Detect which cell encompasses the target text, then output its [x, y] center coordinate. 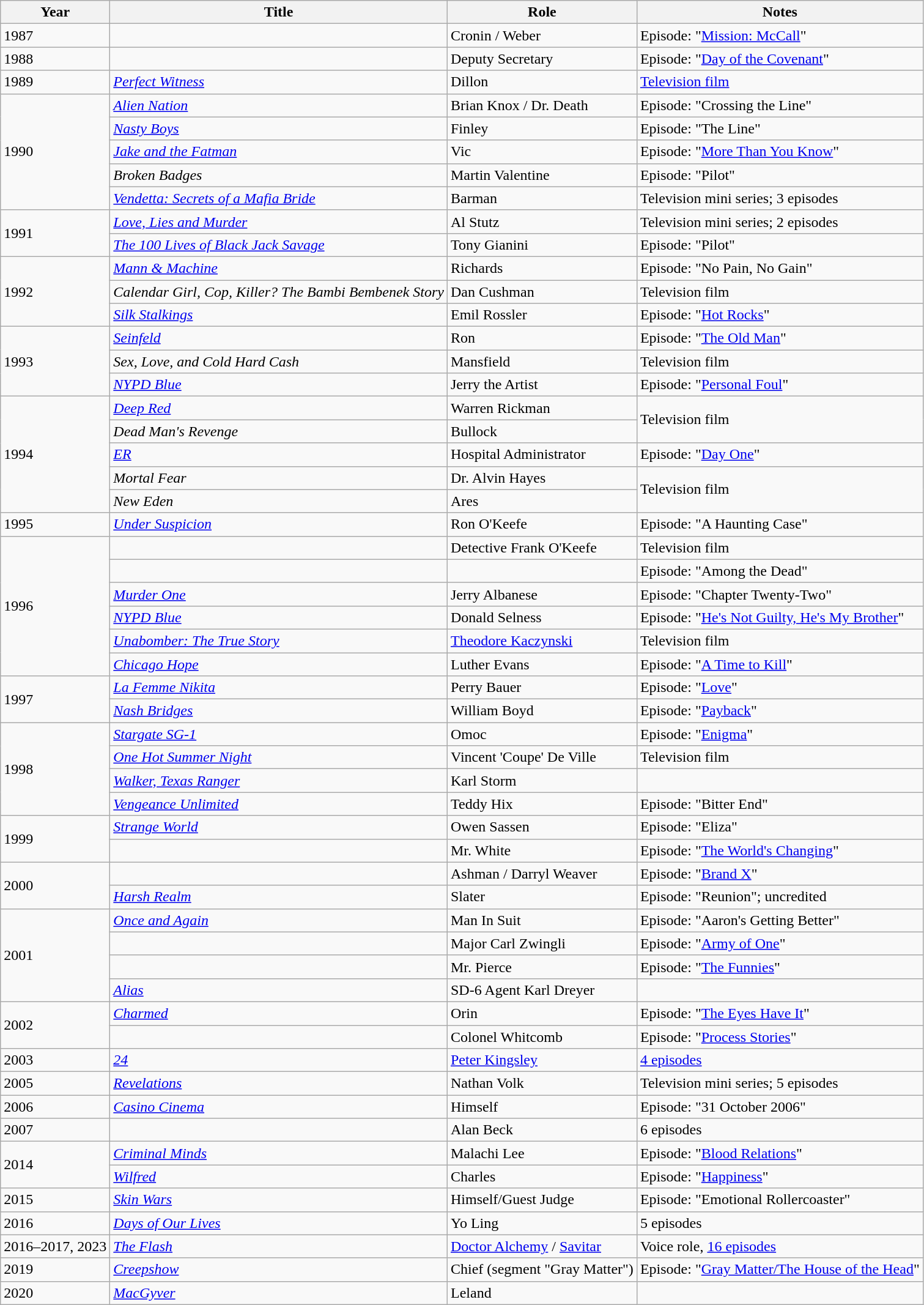
Broken Badges [279, 175]
Major Carl Zwingli [542, 943]
Charles [542, 1177]
Vincent 'Coupe' De Ville [542, 757]
Episode: "Among the Dead" [780, 571]
Walker, Texas Ranger [279, 781]
Ron O'Keefe [542, 524]
Episode: "Blood Relations" [780, 1153]
Skin Wars [279, 1200]
4 episodes [780, 1060]
Days of Our Lives [279, 1223]
Donald Selness [542, 617]
Peter Kingsley [542, 1060]
Jerry Albanese [542, 594]
Episode: "Crossing the Line" [780, 105]
Episode: "A Time to Kill" [780, 664]
Criminal Minds [279, 1153]
Mr. Pierce [542, 967]
Teddy Hix [542, 804]
Episode: "He's Not Guilty, He's My Brother" [780, 617]
Omoc [542, 734]
Deep Red [279, 408]
Chicago Hope [279, 664]
Slater [542, 897]
1998 [55, 769]
2016 [55, 1223]
Emil Rossler [542, 315]
1996 [55, 606]
Episode: "Day of the Covenant" [780, 59]
La Femme Nikita [279, 688]
Episode: "Love" [780, 688]
Seinfeld [279, 338]
SD-6 Agent Karl Dreyer [542, 990]
MacGyver [279, 1293]
Creepshow [279, 1270]
The 100 Lives of Black Jack Savage [279, 245]
Colonel Whitcomb [542, 1037]
Episode: "The Eyes Have It" [780, 1013]
Warren Rickman [542, 408]
Dead Man's Revenge [279, 431]
Episode: "Brand X" [780, 874]
2002 [55, 1025]
Episode: "Mission: McCall" [780, 35]
Barman [542, 198]
Episode: "More Than You Know" [780, 152]
Himself [542, 1107]
Chief (segment "Gray Matter") [542, 1270]
Episode: "Day One" [780, 455]
William Boyd [542, 711]
2007 [55, 1130]
Martin Valentine [542, 175]
Leland [542, 1293]
5 episodes [780, 1223]
Silk Stalkings [279, 315]
Television mini series; 2 episodes [780, 221]
Ashman / Darryl Weaver [542, 874]
Vic [542, 152]
Episode: "Emotional Rollercoaster" [780, 1200]
Brian Knox / Dr. Death [542, 105]
Man In Suit [542, 920]
Tony Gianini [542, 245]
Mortal Fear [279, 478]
Episode: "The World's Changing" [780, 850]
Bullock [542, 431]
Orin [542, 1013]
2006 [55, 1107]
Perry Bauer [542, 688]
Doctor Alchemy / Savitar [542, 1246]
Television mini series; 3 episodes [780, 198]
Episode: "Reunion"; uncredited [780, 897]
1991 [55, 233]
Episode: "Gray Matter/The House of the Head" [780, 1270]
2000 [55, 885]
Mansfield [542, 362]
Ares [542, 501]
Revelations [279, 1084]
Himself/Guest Judge [542, 1200]
Episode: "The Line" [780, 128]
Ron [542, 338]
1992 [55, 291]
Owen Sassen [542, 827]
Richards [542, 268]
Year [55, 12]
Charmed [279, 1013]
Voice role, 16 episodes [780, 1246]
Al Stutz [542, 221]
Malachi Lee [542, 1153]
2019 [55, 1270]
Notes [780, 12]
Episode: "Eliza" [780, 827]
Vendetta: Secrets of a Mafia Bride [279, 198]
Vengeance Unlimited [279, 804]
1999 [55, 839]
Episode: "Payback" [780, 711]
1987 [55, 35]
Episode: "Army of One" [780, 943]
Perfect Witness [279, 82]
1993 [55, 362]
24 [279, 1060]
1997 [55, 699]
Once and Again [279, 920]
Dr. Alvin Hayes [542, 478]
1990 [55, 152]
Karl Storm [542, 781]
Episode: "Bitter End" [780, 804]
ER [279, 455]
Alien Nation [279, 105]
1989 [55, 82]
2020 [55, 1293]
Episode: "Process Stories" [780, 1037]
Alias [279, 990]
New Eden [279, 501]
Dillon [542, 82]
Yo Ling [542, 1223]
Episode: "Enigma" [780, 734]
Episode: "Happiness" [780, 1177]
Episode: "The Old Man" [780, 338]
2016–2017, 2023 [55, 1246]
Nathan Volk [542, 1084]
Calendar Girl, Cop, Killer? The Bambi Bembenek Story [279, 292]
Mann & Machine [279, 268]
Luther Evans [542, 664]
Deputy Secretary [542, 59]
Dan Cushman [542, 292]
2001 [55, 955]
Mr. White [542, 850]
Television mini series; 5 episodes [780, 1084]
Unabomber: The True Story [279, 641]
Finley [542, 128]
Episode: "Hot Rocks" [780, 315]
Jerry the Artist [542, 385]
1988 [55, 59]
Alan Beck [542, 1130]
Episode: "Chapter Twenty-Two" [780, 594]
Harsh Realm [279, 897]
2005 [55, 1084]
Role [542, 12]
Episode: "Aaron's Getting Better" [780, 920]
Hospital Administrator [542, 455]
Episode: "No Pain, No Gain" [780, 268]
Casino Cinema [279, 1107]
Jake and the Fatman [279, 152]
Love, Lies and Murder [279, 221]
Stargate SG-1 [279, 734]
The Flash [279, 1246]
Episode: "The Funnies" [780, 967]
One Hot Summer Night [279, 757]
1995 [55, 524]
2015 [55, 1200]
1994 [55, 455]
Murder One [279, 594]
Theodore Kaczynski [542, 641]
Detective Frank O'Keefe [542, 548]
Episode: "A Haunting Case" [780, 524]
Episode: "Personal Foul" [780, 385]
Sex, Love, and Cold Hard Cash [279, 362]
2003 [55, 1060]
Episode: "31 October 2006" [780, 1107]
Under Suspicion [279, 524]
Strange World [279, 827]
2014 [55, 1165]
Cronin / Weber [542, 35]
Wilfred [279, 1177]
Nasty Boys [279, 128]
6 episodes [780, 1130]
Nash Bridges [279, 711]
Title [279, 12]
